Search for the cell housing the specified text and yield its [X, Y] center coordinate. 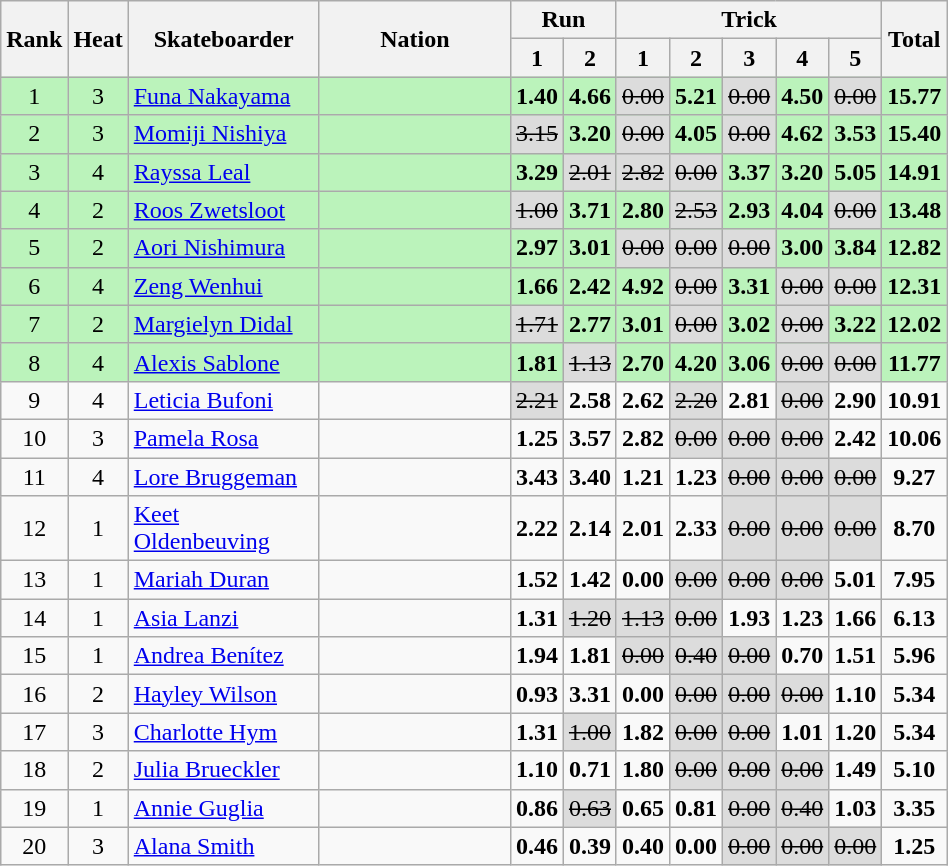
2.70 [642, 362]
0.70 [802, 656]
Momiji Nishiya [224, 134]
1.03 [856, 808]
12.31 [914, 286]
Alexis Sablone [224, 362]
Margielyn Didal [224, 324]
Keet Oldenbeuving [224, 528]
2.62 [642, 400]
1.51 [856, 656]
7.95 [914, 580]
3.57 [590, 438]
0.86 [536, 808]
19 [34, 808]
3.29 [536, 172]
15.77 [914, 96]
3.22 [856, 324]
1.71 [536, 324]
5.21 [696, 96]
10 [34, 438]
Skateboarder [224, 39]
1.93 [750, 618]
4.62 [802, 134]
1.40 [536, 96]
3.06 [750, 362]
3.35 [914, 808]
5.10 [914, 770]
16 [34, 694]
Rayssa Leal [224, 172]
2.80 [642, 210]
Run [563, 20]
Lore Bruggeman [224, 477]
Charlotte Hym [224, 732]
2.97 [536, 248]
Andrea Benítez [224, 656]
Pamela Rosa [224, 438]
12.02 [914, 324]
Roos Zwetsloot [224, 210]
Nation [414, 39]
1.49 [856, 770]
0.93 [536, 694]
Asia Lanzi [224, 618]
4.50 [802, 96]
5.01 [856, 580]
13.48 [914, 210]
10.91 [914, 400]
2.53 [696, 210]
4.92 [642, 286]
4.66 [590, 96]
4.04 [802, 210]
0.65 [642, 808]
9.27 [914, 477]
11 [34, 477]
3.40 [590, 477]
1.94 [536, 656]
10.06 [914, 438]
13 [34, 580]
1.01 [802, 732]
3.43 [536, 477]
6.13 [914, 618]
2.22 [536, 528]
5.96 [914, 656]
2.33 [696, 528]
4.05 [696, 134]
2.21 [536, 400]
11.77 [914, 362]
Zeng Wenhui [224, 286]
14 [34, 618]
15.40 [914, 134]
7 [34, 324]
0.81 [696, 808]
15 [34, 656]
Julia Brueckler [224, 770]
Alana Smith [224, 846]
1.52 [536, 580]
8.70 [914, 528]
2.20 [696, 400]
12.82 [914, 248]
2.90 [856, 400]
Rank [34, 39]
Annie Guglia [224, 808]
5.05 [856, 172]
0.46 [536, 846]
Trick [748, 20]
2.14 [590, 528]
Hayley Wilson [224, 694]
3.37 [750, 172]
Aori Nishimura [224, 248]
3.84 [856, 248]
2.81 [750, 400]
Heat [98, 39]
2.77 [590, 324]
14.91 [914, 172]
3.00 [802, 248]
3.15 [536, 134]
4.20 [696, 362]
1.82 [642, 732]
2.93 [750, 210]
0.39 [590, 846]
1.21 [642, 477]
Funa Nakayama [224, 96]
3.53 [856, 134]
17 [34, 732]
18 [34, 770]
20 [34, 846]
3.71 [590, 210]
6 [34, 286]
1.80 [642, 770]
0.63 [590, 808]
2.58 [590, 400]
12 [34, 528]
Total [914, 39]
3.02 [750, 324]
Mariah Duran [224, 580]
0.71 [590, 770]
1.42 [590, 580]
Leticia Bufoni [224, 400]
9 [34, 400]
8 [34, 362]
